Locate the cell with the specified text and output its (X, Y) center coordinate. 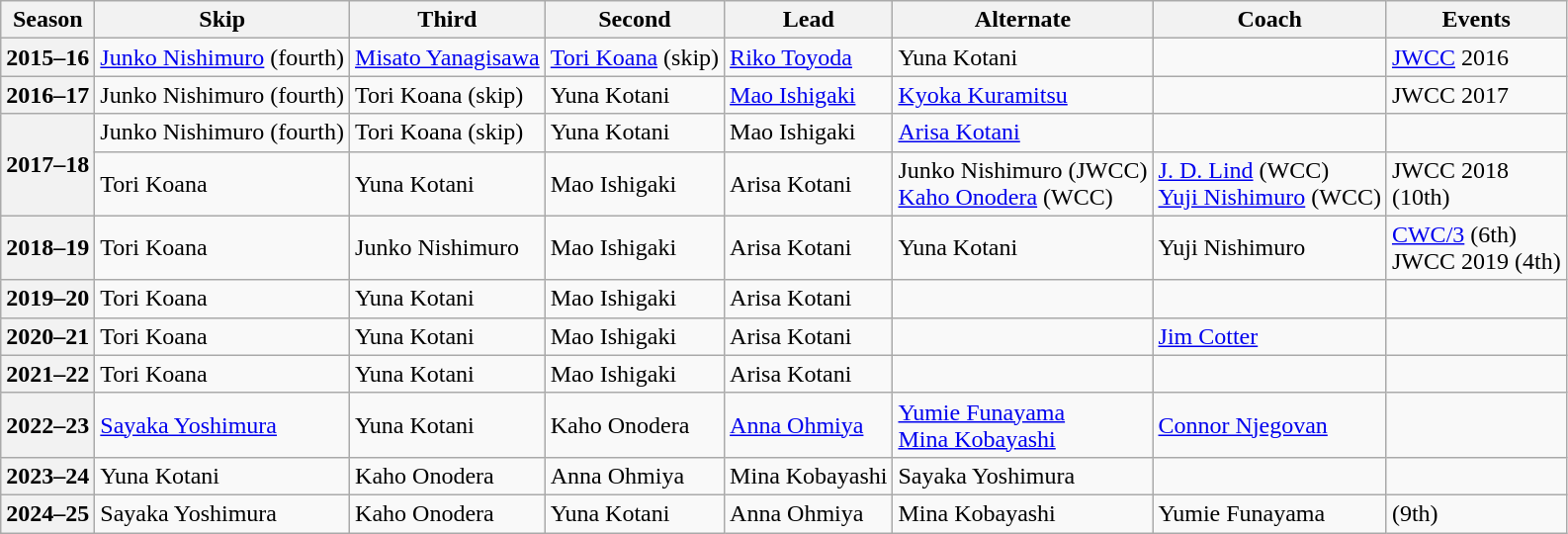
2017–18 (47, 164)
Jim Cotter (1269, 336)
Connor Njegovan (1269, 425)
2020–21 (47, 336)
Yumie Funayama (1269, 513)
2019–20 (47, 299)
2016–17 (47, 95)
J. D. Lind (WCC)Yuji Nishimuro (WCC) (1269, 184)
Lead (809, 20)
Coach (1269, 20)
Yumie FunayamaMina Kobayashi (1022, 425)
2024–25 (47, 513)
Third (448, 20)
2015–16 (47, 57)
Season (47, 20)
Kyoka Kuramitsu (1022, 95)
Alternate (1022, 20)
JWCC 2017 (1476, 95)
2023–24 (47, 476)
Events (1476, 20)
JWCC 2018 (10th) (1476, 184)
2022–23 (47, 425)
Riko Toyoda (809, 57)
Skip (222, 20)
Yuji Nishimuro (1269, 247)
Junko Nishimuro (JWCC)Kaho Onodera (WCC) (1022, 184)
Junko Nishimuro (448, 247)
Misato Yanagisawa (448, 57)
2018–19 (47, 247)
(9th) (1476, 513)
CWC/3 (6th)JWCC 2019 (4th) (1476, 247)
2021–22 (47, 374)
Second (635, 20)
JWCC 2016 (1476, 57)
